Pinpoint the cell where the given text exists, returning its [X, Y] midpoint coordinate. 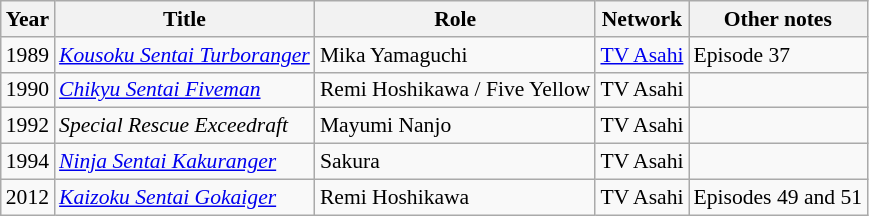
2012 [28, 197]
Special Rescue Exceedraft [184, 126]
1992 [28, 126]
1989 [28, 55]
Mayumi Nanjo [456, 126]
Ninja Sentai Kakuranger [184, 162]
Mika Yamaguchi [456, 55]
Kousoku Sentai Turboranger [184, 55]
Other notes [778, 19]
Role [456, 19]
Kaizoku Sentai Gokaiger [184, 197]
Title [184, 19]
Year [28, 19]
Episode 37 [778, 55]
1994 [28, 162]
Chikyu Sentai Fiveman [184, 90]
1990 [28, 90]
Remi Hoshikawa [456, 197]
Sakura [456, 162]
Network [642, 19]
Remi Hoshikawa / Five Yellow [456, 90]
Episodes 49 and 51 [778, 197]
